Detect which cell encompasses the target text, then output its [x, y] center coordinate. 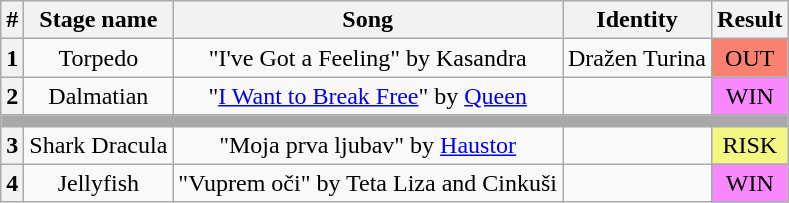
Identity [636, 20]
"I've Got a Feeling" by Kasandra [368, 58]
Dalmatian [98, 96]
"I Want to Break Free" by Queen [368, 96]
3 [12, 145]
1 [12, 58]
# [12, 20]
2 [12, 96]
Shark Dracula [98, 145]
Dražen Turina [636, 58]
4 [12, 183]
"Vuprem oči" by Teta Liza and Cinkuši [368, 183]
Stage name [98, 20]
OUT [750, 58]
Result [750, 20]
Jellyfish [98, 183]
Torpedo [98, 58]
RISK [750, 145]
Song [368, 20]
"Moja prva ljubav" by Haustor [368, 145]
